Find where the given text appears and provide that cell's center as (x, y) coordinate. 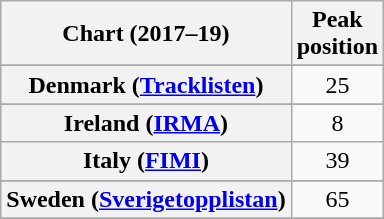
8 (337, 123)
65 (337, 199)
25 (337, 85)
Peakposition (337, 34)
Sweden (Sverigetopplistan) (146, 199)
Chart (2017–19) (146, 34)
Italy (FIMI) (146, 161)
39 (337, 161)
Ireland (IRMA) (146, 123)
Denmark (Tracklisten) (146, 85)
